Search for the cell housing the specified text and yield its [X, Y] center coordinate. 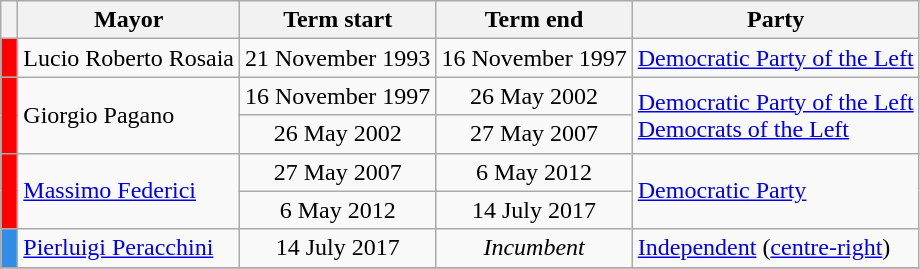
Mayor [129, 20]
Massimo Federici [129, 191]
Democratic Party of the LeftDemocrats of the Left [776, 115]
Democratic Party of the Left [776, 58]
Term start [338, 20]
Independent (centre-right) [776, 248]
Lucio Roberto Rosaia [129, 58]
Party [776, 20]
Incumbent [534, 248]
Giorgio Pagano [129, 115]
Democratic Party [776, 191]
21 November 1993 [338, 58]
Pierluigi Peracchini [129, 248]
Term end [534, 20]
